Find where the given text appears and provide that cell's center as [X, Y] coordinate. 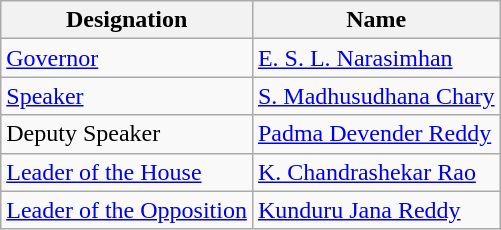
Governor [127, 58]
Leader of the Opposition [127, 210]
Speaker [127, 96]
K. Chandrashekar Rao [376, 172]
Designation [127, 20]
Padma Devender Reddy [376, 134]
Deputy Speaker [127, 134]
E. S. L. Narasimhan [376, 58]
Leader of the House [127, 172]
Kunduru Jana Reddy [376, 210]
S. Madhusudhana Chary [376, 96]
Name [376, 20]
